Provide the [X, Y] coordinate of the cell's center where the given text is located.  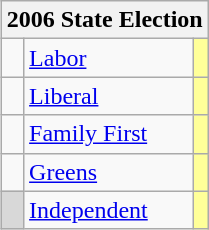
Greens [109, 172]
Family First [109, 134]
Liberal [109, 96]
Labor [109, 58]
Independent [109, 210]
2006 State Election [104, 20]
